Scan for the cell matching the given text and deliver its (X, Y) coordinate at center. 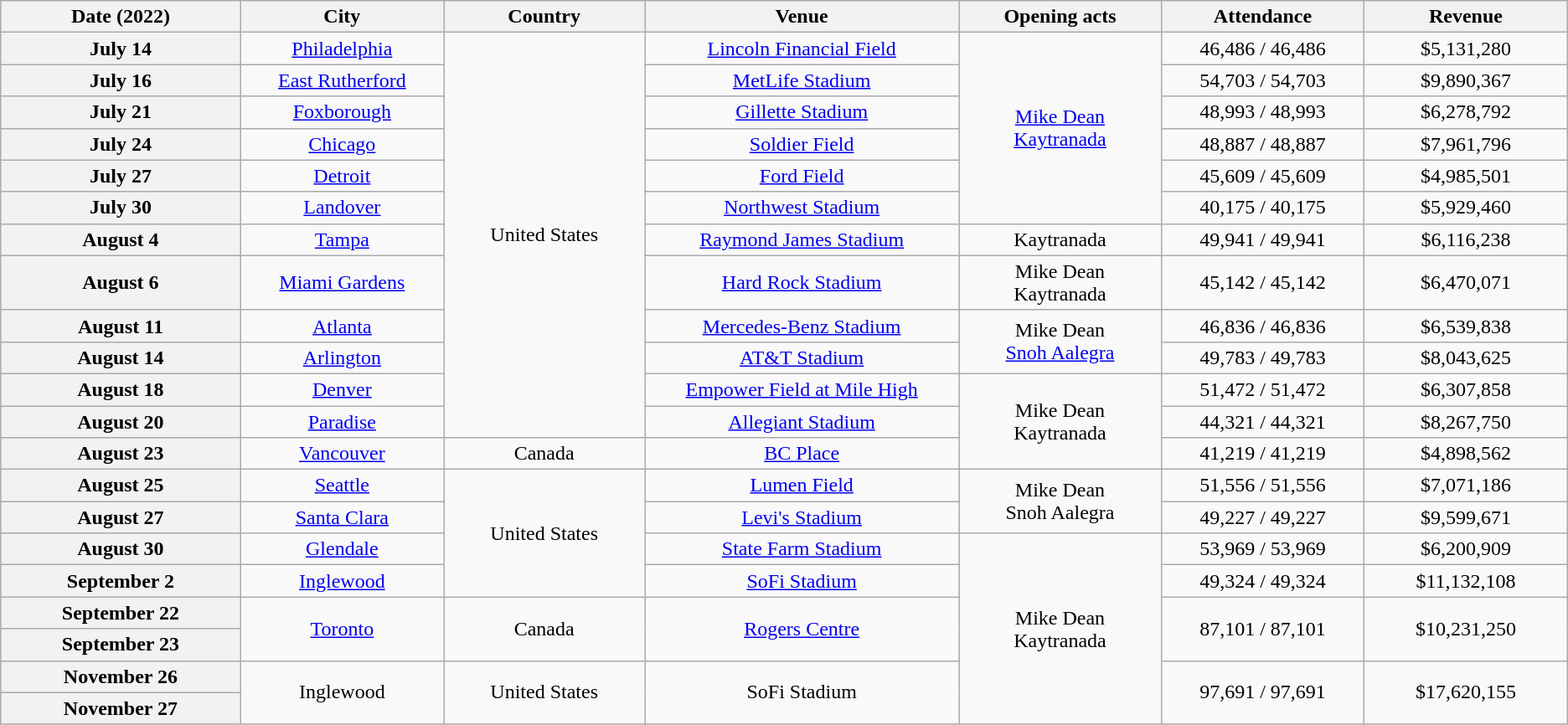
Foxborough (342, 112)
July 24 (121, 144)
Chicago (342, 144)
July 27 (121, 176)
49,941 / 49,941 (1262, 239)
Hard Rock Stadium (802, 283)
Attendance (1262, 17)
Lincoln Financial Field (802, 49)
Tampa (342, 239)
Miami Gardens (342, 283)
Gillette Stadium (802, 112)
$8,043,625 (1466, 357)
46,486 / 46,486 (1262, 49)
$5,131,280 (1466, 49)
September 23 (121, 645)
$6,539,838 (1466, 326)
August 25 (121, 486)
49,783 / 49,783 (1262, 357)
Northwest Stadium (802, 208)
44,321 / 44,321 (1262, 421)
49,227 / 49,227 (1262, 517)
Ford Field (802, 176)
Atlanta (342, 326)
August 23 (121, 454)
41,219 / 41,219 (1262, 454)
54,703 / 54,703 (1262, 80)
46,836 / 46,836 (1262, 326)
Raymond James Stadium (802, 239)
November 26 (121, 676)
Detroit (342, 176)
$6,307,858 (1466, 389)
Glendale (342, 549)
Country (544, 17)
$5,929,460 (1466, 208)
$17,620,155 (1466, 692)
November 27 (121, 708)
July 21 (121, 112)
40,175 / 40,175 (1262, 208)
$7,071,186 (1466, 486)
45,142 / 45,142 (1262, 283)
August 30 (121, 549)
Levi's Stadium (802, 517)
49,324 / 49,324 (1262, 581)
July 16 (121, 80)
August 11 (121, 326)
AT&T Stadium (802, 357)
$10,231,250 (1466, 629)
51,556 / 51,556 (1262, 486)
Landover (342, 208)
53,969 / 53,969 (1262, 549)
MetLife Stadium (802, 80)
Philadelphia (342, 49)
Santa Clara (342, 517)
East Rutherford (342, 80)
August 27 (121, 517)
Venue (802, 17)
Denver (342, 389)
August 4 (121, 239)
Kaytranada (1060, 239)
$9,890,367 (1466, 80)
$6,470,071 (1466, 283)
$4,898,562 (1466, 454)
$11,132,108 (1466, 581)
$4,985,501 (1466, 176)
$6,116,238 (1466, 239)
48,993 / 48,993 (1262, 112)
City (342, 17)
87,101 / 87,101 (1262, 629)
August 14 (121, 357)
Allegiant Stadium (802, 421)
September 2 (121, 581)
$9,599,671 (1466, 517)
$6,278,792 (1466, 112)
Opening acts (1060, 17)
BC Place (802, 454)
$8,267,750 (1466, 421)
Paradise (342, 421)
Date (2022) (121, 17)
Seattle (342, 486)
Soldier Field (802, 144)
$6,200,909 (1466, 549)
State Farm Stadium (802, 549)
Lumen Field (802, 486)
Vancouver (342, 454)
Toronto (342, 629)
97,691 / 97,691 (1262, 692)
Arlington (342, 357)
Revenue (1466, 17)
July 14 (121, 49)
Rogers Centre (802, 629)
August 6 (121, 283)
August 20 (121, 421)
September 22 (121, 613)
48,887 / 48,887 (1262, 144)
July 30 (121, 208)
August 18 (121, 389)
$7,961,796 (1466, 144)
Empower Field at Mile High (802, 389)
Mercedes-Benz Stadium (802, 326)
51,472 / 51,472 (1262, 389)
45,609 / 45,609 (1262, 176)
